Detect which cell encompasses the target text, then output its (X, Y) center coordinate. 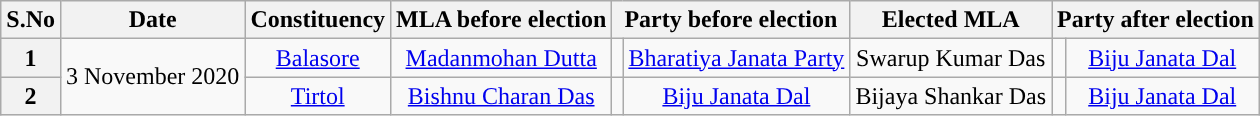
2 (31, 96)
1 (31, 58)
Date (152, 20)
Constituency (318, 20)
3 November 2020 (152, 77)
Elected MLA (951, 20)
Tirtol (318, 96)
Bharatiya Janata Party (736, 58)
Balasore (318, 58)
Bijaya Shankar Das (951, 96)
Bishnu Charan Das (502, 96)
Swarup Kumar Das (951, 58)
S.No (31, 20)
MLA before election (502, 20)
Party before election (731, 20)
Madanmohan Dutta (502, 58)
Party after election (1156, 20)
